Provide the (x, y) coordinate of the cell's center where the given text is located.  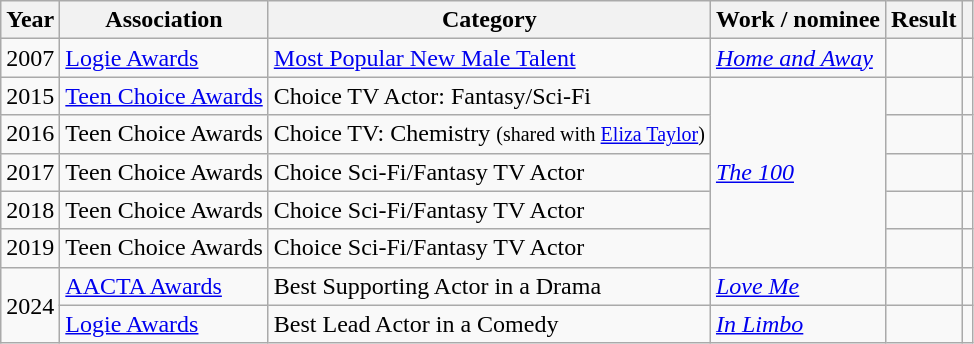
Choice TV: Chemistry (shared with Eliza Taylor) (489, 134)
2015 (30, 96)
AACTA Awards (164, 286)
Choice TV Actor: Fantasy/Sci-Fi (489, 96)
Category (489, 20)
2016 (30, 134)
The 100 (798, 172)
Year (30, 20)
2019 (30, 248)
Home and Away (798, 58)
In Limbo (798, 324)
2007 (30, 58)
2018 (30, 210)
2017 (30, 172)
Best Supporting Actor in a Drama (489, 286)
Love Me (798, 286)
Work / nominee (798, 20)
Best Lead Actor in a Comedy (489, 324)
Association (164, 20)
Result (924, 20)
Most Popular New Male Talent (489, 58)
2024 (30, 305)
